For the text-containing cell, return its midpoint in [x, y] coordinate format. 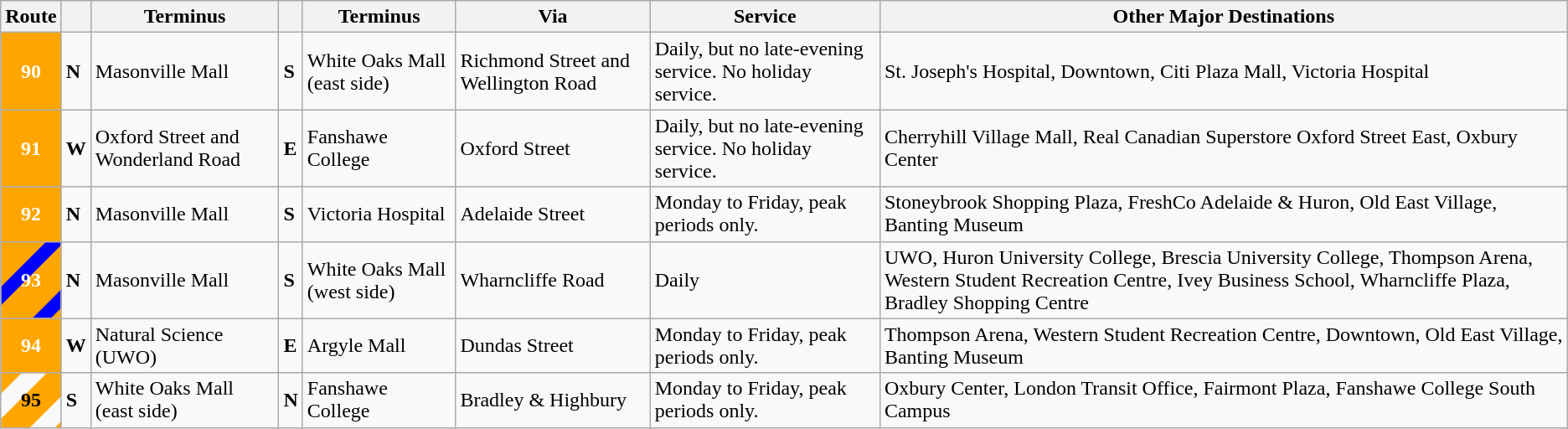
90 [31, 71]
94 [31, 345]
Victoria Hospital [379, 214]
93 [31, 280]
Cherryhill Village Mall, Real Canadian Superstore Oxford Street East, Oxbury Center [1223, 148]
Thompson Arena, Western Student Recreation Centre, Downtown, Old East Village, Banting Museum [1223, 345]
Oxford Street and Wonderland Road [184, 148]
Oxford Street [553, 148]
Oxbury Center, London Transit Office, Fairmont Plaza, Fanshawe College South Campus [1223, 401]
Via [553, 17]
Service [765, 17]
Bradley & Highbury [553, 401]
Daily [765, 280]
Dundas Street [553, 345]
White Oaks Mall (west side) [379, 280]
Adelaide Street [553, 214]
Other Major Destinations [1223, 17]
Stoneybrook Shopping Plaza, FreshCo Adelaide & Huron, Old East Village, Banting Museum [1223, 214]
91 [31, 148]
Route [31, 17]
92 [31, 214]
Argyle Mall [379, 345]
Richmond Street and Wellington Road [553, 71]
Wharncliffe Road [553, 280]
Natural Science (UWO) [184, 345]
95 [31, 401]
St. Joseph's Hospital, Downtown, Citi Plaza Mall, Victoria Hospital [1223, 71]
